For the text-containing cell, return its midpoint in (X, Y) coordinate format. 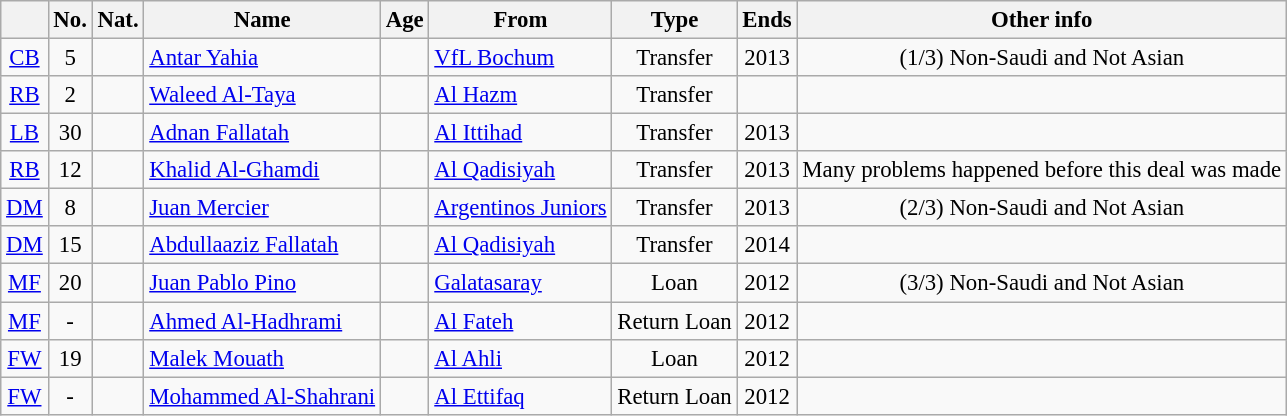
Nat. (118, 20)
Malek Mouath (262, 358)
12 (70, 170)
Al Ahli (520, 358)
2014 (767, 245)
2 (70, 95)
Waleed Al-Taya (262, 95)
Many problems happened before this deal was made (1042, 170)
Juan Mercier (262, 208)
CB (24, 58)
(3/3) Non-Saudi and Not Asian (1042, 283)
Khalid Al-Ghamdi (262, 170)
Antar Yahia (262, 58)
Argentinos Juniors (520, 208)
LB (24, 133)
8 (70, 208)
Abdullaaziz Fallatah (262, 245)
Al Fateh (520, 321)
Al Ittihad (520, 133)
Name (262, 20)
Age (404, 20)
Ends (767, 20)
Galatasaray (520, 283)
Al Hazm (520, 95)
Al Ettifaq (520, 396)
Other info (1042, 20)
Adnan Fallatah (262, 133)
VfL Bochum (520, 58)
Ahmed Al-Hadhrami (262, 321)
30 (70, 133)
No. (70, 20)
5 (70, 58)
15 (70, 245)
Type (674, 20)
(1/3) Non-Saudi and Not Asian (1042, 58)
Juan Pablo Pino (262, 283)
(2/3) Non-Saudi and Not Asian (1042, 208)
Mohammed Al-Shahrani (262, 396)
From (520, 20)
20 (70, 283)
19 (70, 358)
